Locate the cell with the specified text and output its (X, Y) center coordinate. 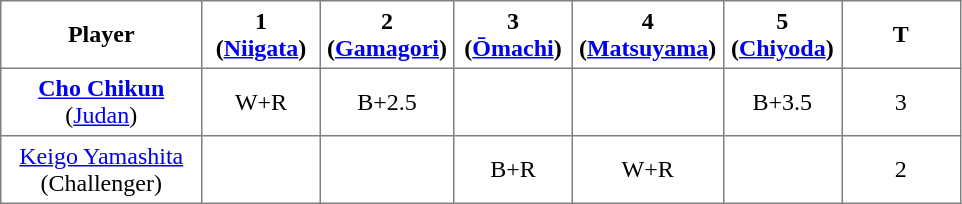
1 (Niigata) (261, 35)
2 (Gamagori) (386, 35)
T (901, 35)
Cho Chikun (Judan) (102, 102)
4 (Matsuyama) (648, 35)
B+R (513, 170)
Keigo Yamashita (Challenger) (102, 170)
B+3.5 (782, 102)
3 (901, 102)
Player (102, 35)
5(Chiyoda) (782, 35)
B+2.5 (386, 102)
2 (901, 170)
3 (Ōmachi) (513, 35)
